Determine the [X, Y] coordinate at the center of the cell enclosing the given text.  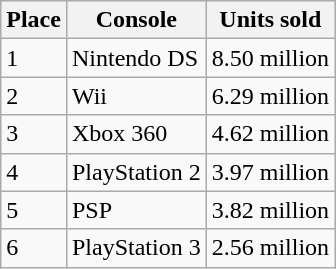
PlayStation 3 [136, 248]
Place [34, 20]
2 [34, 96]
4.62 million [270, 134]
6 [34, 248]
3.97 million [270, 172]
PlayStation 2 [136, 172]
2.56 million [270, 248]
5 [34, 210]
PSP [136, 210]
4 [34, 172]
Console [136, 20]
Units sold [270, 20]
6.29 million [270, 96]
8.50 million [270, 58]
Nintendo DS [136, 58]
Wii [136, 96]
3.82 million [270, 210]
3 [34, 134]
1 [34, 58]
Xbox 360 [136, 134]
